Scan for the cell matching the given text and deliver its (x, y) coordinate at center. 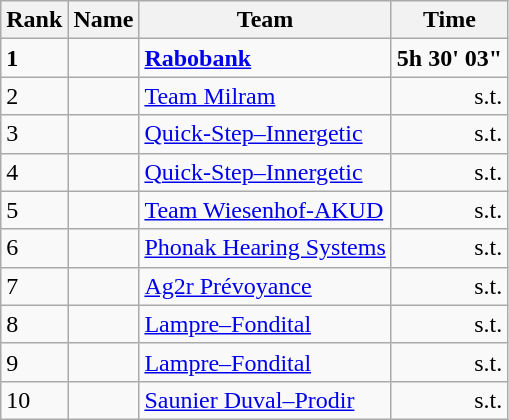
7 (34, 286)
Saunier Duval–Prodir (265, 400)
Team Wiesenhof-AKUD (265, 210)
4 (34, 172)
6 (34, 248)
Name (104, 20)
1 (34, 58)
Rabobank (265, 58)
Phonak Hearing Systems (265, 248)
5 (34, 210)
Rank (34, 20)
Time (449, 20)
Team (265, 20)
5h 30' 03" (449, 58)
8 (34, 324)
2 (34, 96)
Team Milram (265, 96)
3 (34, 134)
9 (34, 362)
Ag2r Prévoyance (265, 286)
10 (34, 400)
